Capture the cell that displays the provided text and extract its [X, Y] central coordinate. 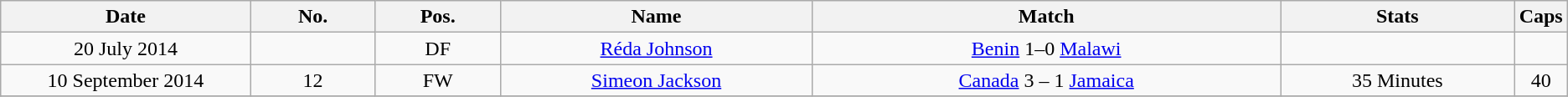
Caps [1541, 17]
Simeon Jackson [657, 80]
Stats [1398, 17]
Benin 1–0 Malawi [1047, 48]
35 Minutes [1398, 80]
12 [313, 80]
Pos. [437, 17]
Name [657, 17]
DF [437, 48]
10 September 2014 [126, 80]
Réda Johnson [657, 48]
Match [1047, 17]
40 [1541, 80]
Date [126, 17]
Canada 3 – 1 Jamaica [1047, 80]
FW [437, 80]
20 July 2014 [126, 48]
No. [313, 17]
